Return [X, Y] of the center of cell containing provided text 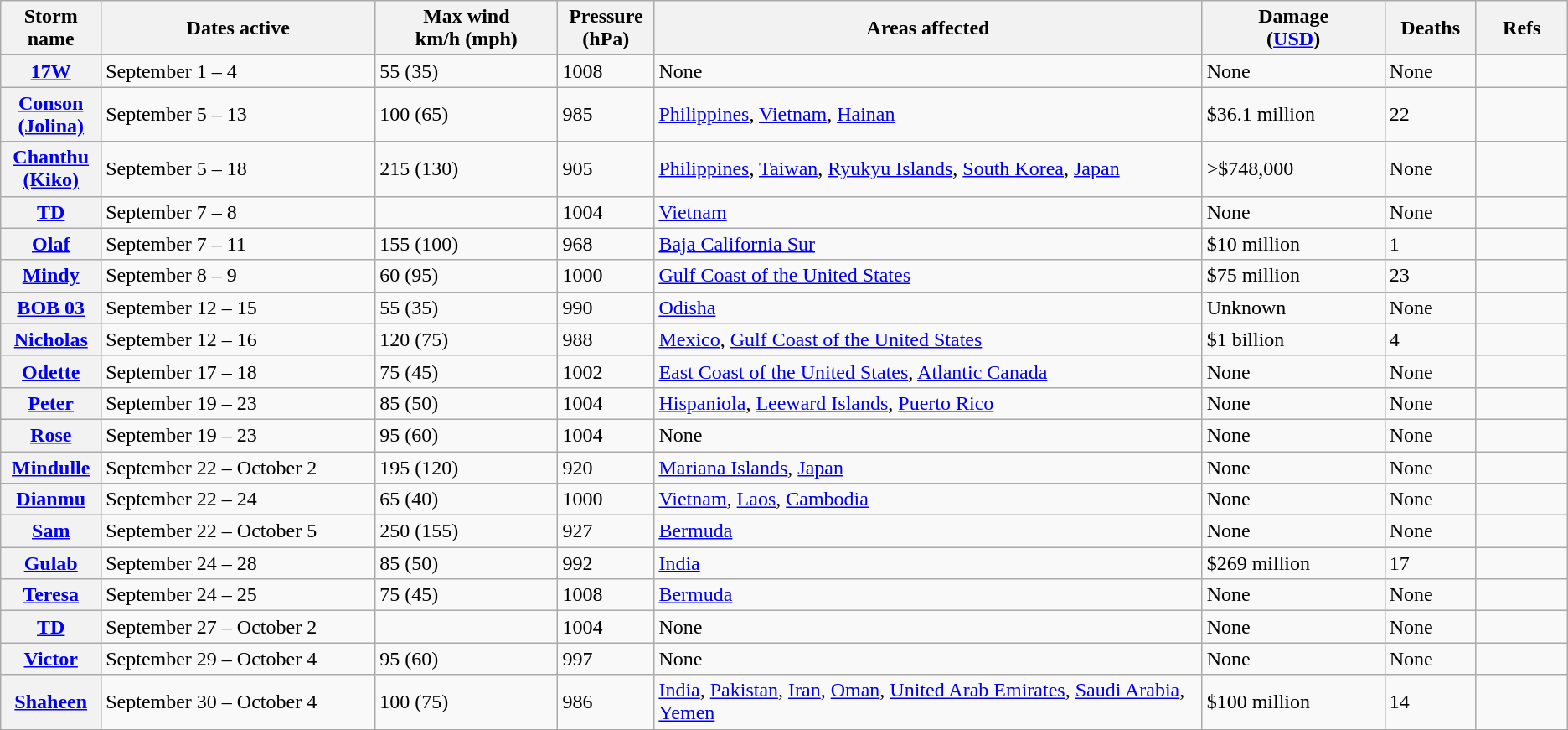
Areas affected [928, 28]
Nicholas [51, 339]
September 22 – October 2 [238, 467]
Damage(USD) [1293, 28]
September 24 – 28 [238, 563]
14 [1431, 702]
215 (130) [467, 169]
986 [606, 702]
Sam [51, 531]
September 12 – 16 [238, 339]
India [928, 563]
Mindy [51, 276]
Gulab [51, 563]
Conson (Jolina) [51, 114]
$10 million [1293, 244]
Storm name [51, 28]
Odisha [928, 308]
September 22 – October 5 [238, 531]
September 12 – 15 [238, 308]
September 5 – 13 [238, 114]
17W [51, 71]
$36.1 million [1293, 114]
September 1 – 4 [238, 71]
September 5 – 18 [238, 169]
September 7 – 8 [238, 212]
920 [606, 467]
$269 million [1293, 563]
Philippines, Taiwan, Ryukyu Islands, South Korea, Japan [928, 169]
Pressure(hPa) [606, 28]
905 [606, 169]
>$748,000 [1293, 169]
Shaheen [51, 702]
Baja California Sur [928, 244]
Hispaniola, Leeward Islands, Puerto Rico [928, 403]
17 [1431, 563]
September 8 – 9 [238, 276]
Mariana Islands, Japan [928, 467]
155 (100) [467, 244]
Chanthu (Kiko) [51, 169]
Unknown [1293, 308]
India, Pakistan, Iran, Oman, United Arab Emirates, Saudi Arabia, Yemen [928, 702]
September 30 – October 4 [238, 702]
$1 billion [1293, 339]
Mindulle [51, 467]
Mexico, Gulf Coast of the United States [928, 339]
65 (40) [467, 500]
100 (75) [467, 702]
120 (75) [467, 339]
Odette [51, 371]
Dianmu [51, 500]
22 [1431, 114]
$100 million [1293, 702]
Olaf [51, 244]
Dates active [238, 28]
1002 [606, 371]
Philippines, Vietnam, Hainan [928, 114]
September 17 – 18 [238, 371]
Teresa [51, 595]
997 [606, 659]
BOB 03 [51, 308]
Gulf Coast of the United States [928, 276]
968 [606, 244]
September 29 – October 4 [238, 659]
927 [606, 531]
60 (95) [467, 276]
Peter [51, 403]
Refs [1521, 28]
Victor [51, 659]
September 24 – 25 [238, 595]
1 [1431, 244]
23 [1431, 276]
Vietnam, Laos, Cambodia [928, 500]
988 [606, 339]
990 [606, 308]
Rose [51, 435]
Deaths [1431, 28]
East Coast of the United States, Atlantic Canada [928, 371]
100 (65) [467, 114]
Max windkm/h (mph) [467, 28]
985 [606, 114]
250 (155) [467, 531]
September 27 – October 2 [238, 627]
992 [606, 563]
4 [1431, 339]
$75 million [1293, 276]
September 7 – 11 [238, 244]
Vietnam [928, 212]
195 (120) [467, 467]
September 22 – 24 [238, 500]
